Output the (X, Y) coordinate of the center of the cell containing the given text.  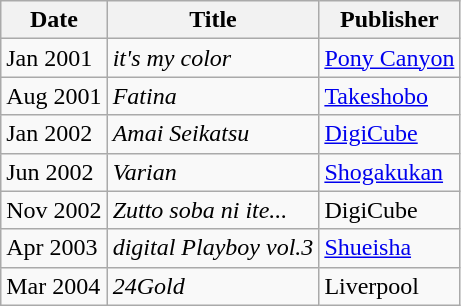
Pony Canyon (390, 58)
it's my color (213, 58)
Varian (213, 172)
Shogakukan (390, 172)
Zutto soba ni ite... (213, 210)
Aug 2001 (54, 96)
Jan 2002 (54, 134)
digital Playboy vol.3 (213, 248)
24Gold (213, 286)
Jun 2002 (54, 172)
Jan 2001 (54, 58)
Apr 2003 (54, 248)
Publisher (390, 20)
Mar 2004 (54, 286)
Amai Seikatsu (213, 134)
Date (54, 20)
Liverpool (390, 286)
Nov 2002 (54, 210)
Fatina (213, 96)
Takeshobo (390, 96)
Title (213, 20)
Shueisha (390, 248)
